From the cell containing the given text, extract its center point as [X, Y] coordinate. 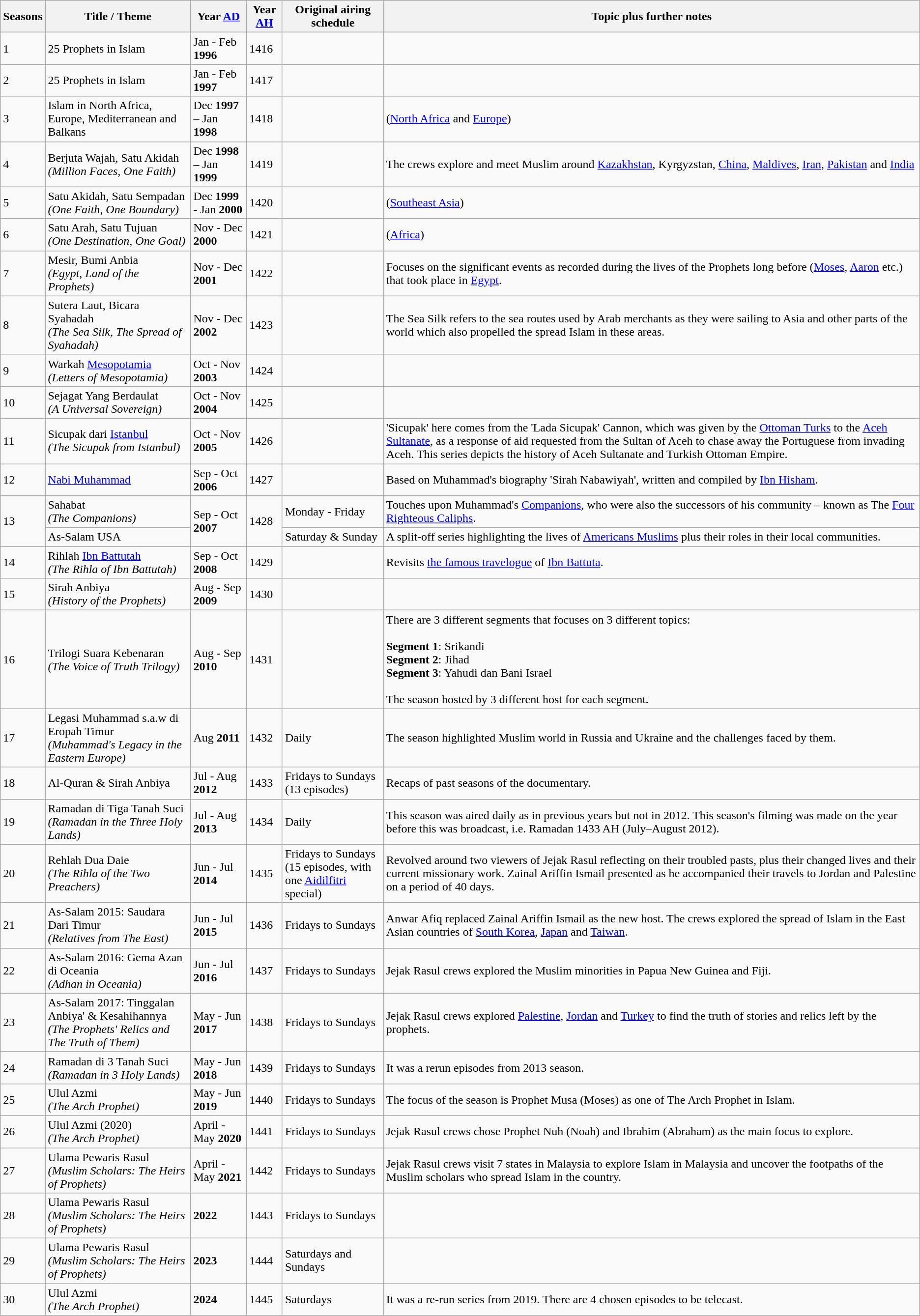
14 [23, 562]
It was a rerun episodes from 2013 season. [652, 1067]
Jejak Rasul crews explored Palestine, Jordan and Turkey to find the truth of stories and relics left by the prophets. [652, 1022]
As-Salam 2016: Gema Azan di Oceania(Adhan in Oceania) [118, 971]
1 [23, 48]
Jul - Aug 2013 [219, 822]
A split-off series highlighting the lives of Americans Muslims plus their roles in their local communities. [652, 537]
Ulul Azmi (2020)(The Arch Prophet) [118, 1131]
Year AH [264, 17]
Jun - Jul 2016 [219, 971]
May - Jun 2019 [219, 1100]
Ulul Azmi (The Arch Prophet) [118, 1299]
1430 [264, 595]
1438 [264, 1022]
Touches upon Muhammad's Companions, who were also the successors of his community – known as The Four Righteous Caliphs. [652, 512]
1424 [264, 371]
Dec 1998 – Jan 1999 [219, 164]
9 [23, 371]
1422 [264, 273]
Al-Quran & Sirah Anbiya [118, 783]
1433 [264, 783]
Title / Theme [118, 17]
The crews explore and meet Muslim around Kazakhstan, Kyrgyzstan, China, Maldives, Iran, Pakistan and India [652, 164]
29 [23, 1261]
1418 [264, 119]
Monday - Friday [333, 512]
Jun - Jul 2014 [219, 874]
Aug 2011 [219, 738]
27 [23, 1171]
Jun - Jul 2015 [219, 925]
Topic plus further notes [652, 17]
(Southeast Asia) [652, 202]
Based on Muhammad's biography 'Sirah Nabawiyah', written and compiled by Ibn Hisham. [652, 480]
Jan - Feb 1996 [219, 48]
Fridays to Sundays (13 episodes) [333, 783]
Oct - Nov 2005 [219, 441]
1435 [264, 874]
12 [23, 480]
1420 [264, 202]
Nov - Dec 2001 [219, 273]
Sep - Oct 2007 [219, 521]
24 [23, 1067]
11 [23, 441]
1444 [264, 1261]
Year AD [219, 17]
1437 [264, 971]
13 [23, 521]
The season highlighted Muslim world in Russia and Ukraine and the challenges faced by them. [652, 738]
1432 [264, 738]
7 [23, 273]
19 [23, 822]
1423 [264, 325]
30 [23, 1299]
Jul - Aug 2012 [219, 783]
Fridays to Sundays(15 episodes, with one Aidilfitri special) [333, 874]
Seasons [23, 17]
As-Salam 2015: Saudara Dari Timur(Relatives from The East) [118, 925]
Aug - Sep 2010 [219, 659]
1445 [264, 1299]
Saturday & Sunday [333, 537]
1429 [264, 562]
As-Salam 2017: Tinggalan Anbiya' & Kesahihannya(The Prophets' Relics and The Truth of Them) [118, 1022]
Legasi Muhammad s.a.w di Eropah Timur(Muhammad's Legacy in the Eastern Europe) [118, 738]
Rihlah Ibn Battutah(The Rihla of Ibn Battutah) [118, 562]
1417 [264, 81]
22 [23, 971]
Rehlah Dua Daie(The Rihla of the Two Preachers) [118, 874]
April - May 2020 [219, 1131]
25 [23, 1100]
1441 [264, 1131]
Islam in North Africa, Europe, Mediterranean and Balkans [118, 119]
Sutera Laut, Bicara Syahadah(The Sea Silk, The Spread of Syahadah) [118, 325]
2023 [219, 1261]
1431 [264, 659]
Nov - Dec 2002 [219, 325]
Berjuta Wajah, Satu Akidah(Million Faces, One Faith) [118, 164]
Satu Arah, Satu Tujuan(One Destination, One Goal) [118, 235]
1428 [264, 521]
1434 [264, 822]
2 [23, 81]
Sep - Oct 2008 [219, 562]
Nabi Muhammad [118, 480]
Jejak Rasul crews chose Prophet Nuh (Noah) and Ibrahim (Abraham) as the main focus to explore. [652, 1131]
1443 [264, 1216]
20 [23, 874]
Ramadan di 3 Tanah Suci(Ramadan in 3 Holy Lands) [118, 1067]
Nov - Dec 2000 [219, 235]
1421 [264, 235]
1442 [264, 1171]
6 [23, 235]
1436 [264, 925]
Mesir, Bumi Anbia(Egypt, Land of the Prophets) [118, 273]
5 [23, 202]
1427 [264, 480]
Aug - Sep 2009 [219, 595]
April - May 2021 [219, 1171]
Trilogi Suara Kebenaran(The Voice of Truth Trilogy) [118, 659]
2024 [219, 1299]
3 [23, 119]
Warkah Mesopotamia(Letters of Mesopotamia) [118, 371]
Jejak Rasul crews explored the Muslim minorities in Papua New Guinea and Fiji. [652, 971]
Revisits the famous travelogue of Ibn Battuta. [652, 562]
Satu Akidah, Satu Sempadan(One Faith, One Boundary) [118, 202]
28 [23, 1216]
1426 [264, 441]
(Africa) [652, 235]
Focuses on the significant events as recorded during the lives of the Prophets long before (Moses, Aaron etc.) that took place in Egypt. [652, 273]
Sep - Oct 2006 [219, 480]
1440 [264, 1100]
Saturdays [333, 1299]
It was a re-run series from 2019. There are 4 chosen episodes to be telecast. [652, 1299]
23 [23, 1022]
Saturdays and Sundays [333, 1261]
26 [23, 1131]
Sejagat Yang Berdaulat(A Universal Sovereign) [118, 402]
1439 [264, 1067]
Ulul Azmi(The Arch Prophet) [118, 1100]
Sicupak dari Istanbul(The Sicupak from Istanbul) [118, 441]
15 [23, 595]
1416 [264, 48]
Ramadan di Tiga Tanah Suci(Ramadan in the Three Holy Lands) [118, 822]
Original airing schedule [333, 17]
Oct - Nov 2003 [219, 371]
May - Jun 2018 [219, 1067]
10 [23, 402]
Jan - Feb 1997 [219, 81]
(North Africa and Europe) [652, 119]
1419 [264, 164]
Oct - Nov 2004 [219, 402]
Sahabat(The Companions) [118, 512]
As-Salam USA [118, 537]
Recaps of past seasons of the documentary. [652, 783]
17 [23, 738]
Dec 1997 – Jan 1998 [219, 119]
8 [23, 325]
Dec 1999 - Jan 2000 [219, 202]
18 [23, 783]
16 [23, 659]
21 [23, 925]
1425 [264, 402]
Sirah Anbiya(History of the Prophets) [118, 595]
The focus of the season is Prophet Musa (Moses) as one of The Arch Prophet in Islam. [652, 1100]
2022 [219, 1216]
May - Jun 2017 [219, 1022]
4 [23, 164]
